Capture the cell that displays the provided text and extract its [X, Y] central coordinate. 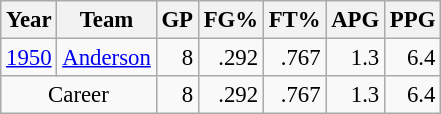
FG% [230, 20]
GP [177, 20]
Career [78, 95]
PPG [413, 20]
APG [356, 20]
FT% [294, 20]
Team [106, 20]
Anderson [106, 58]
1950 [29, 58]
Year [29, 20]
